From the cell containing the given text, extract its center point as (X, Y) coordinate. 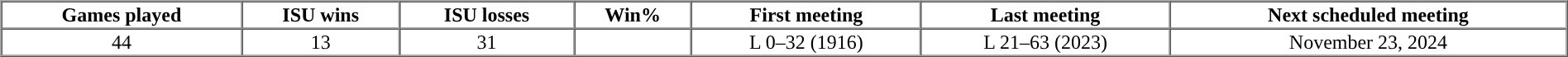
Last meeting (1045, 15)
ISU wins (321, 15)
Next scheduled meeting (1368, 15)
31 (486, 41)
44 (122, 41)
November 23, 2024 (1368, 41)
L 21–63 (2023) (1045, 41)
L 0–32 (1916) (806, 41)
First meeting (806, 15)
Games played (122, 15)
Win% (633, 15)
13 (321, 41)
ISU losses (486, 15)
